Find where the given text appears and provide that cell's center as [X, Y] coordinate. 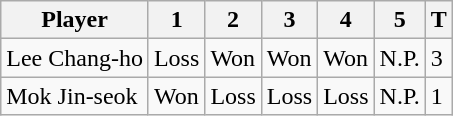
4 [346, 20]
5 [400, 20]
Player [75, 20]
2 [233, 20]
Mok Jin-seok [75, 96]
T [438, 20]
Lee Chang-ho [75, 58]
